For the text-containing cell, return its midpoint in (x, y) coordinate format. 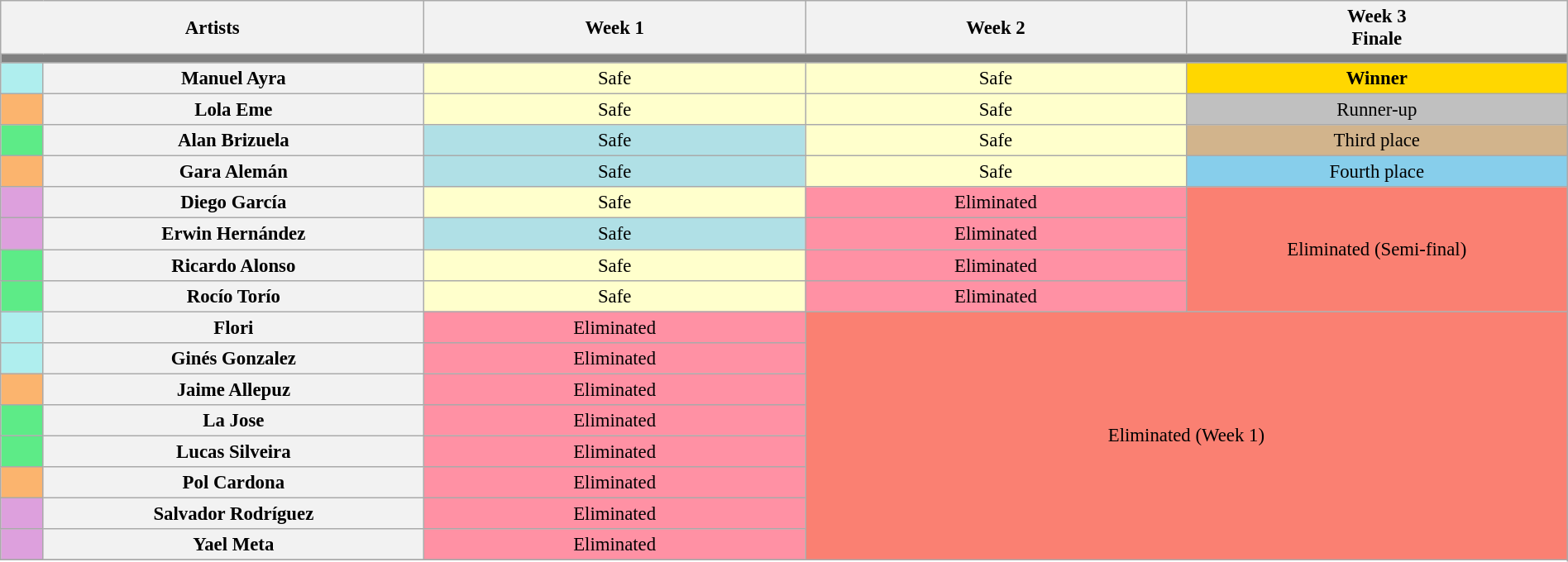
Ginés Gonzalez (233, 358)
Week 2 (996, 28)
Erwin Hernández (233, 234)
Eliminated (Semi-final) (1376, 249)
Alan Brizuela (233, 140)
Fourth place (1376, 172)
Eliminated (Week 1) (1187, 436)
La Jose (233, 421)
Rocío Torío (233, 296)
Flori (233, 327)
Runner-up (1376, 110)
Artists (213, 28)
Third place (1376, 140)
Gara Alemán (233, 172)
Salvador Rodríguez (233, 513)
Ricardo Alonso (233, 265)
Manuel Ayra (233, 79)
Lucas Silveira (233, 451)
Yael Meta (233, 545)
Winner (1376, 79)
Week 1 (615, 28)
Diego García (233, 202)
Pol Cardona (233, 483)
Week 3Finale (1376, 28)
Lola Eme (233, 110)
Jaime Allepuz (233, 389)
